From the cell containing the given text, extract its center point as [X, Y] coordinate. 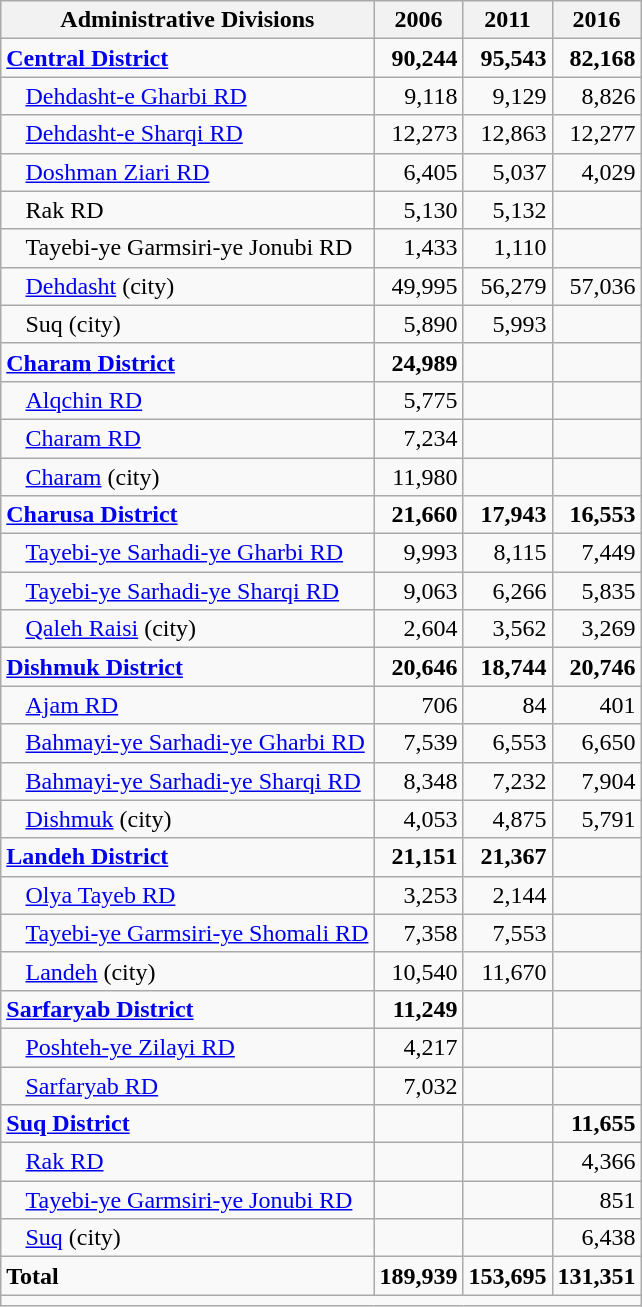
8,826 [596, 96]
706 [418, 705]
4,217 [418, 1047]
Suq District [188, 1124]
9,118 [418, 96]
Sarfaryab RD [188, 1085]
11,670 [508, 971]
7,032 [418, 1085]
7,539 [418, 743]
16,553 [596, 515]
Dehdasht (city) [188, 286]
851 [596, 1200]
7,234 [418, 438]
1,110 [508, 248]
20,646 [418, 667]
2,144 [508, 895]
131,351 [596, 1276]
Tayebi-ye Sarhadi-ye Gharbi RD [188, 553]
82,168 [596, 58]
6,438 [596, 1238]
Dishmuk District [188, 667]
4,875 [508, 819]
Qaleh Raisi (city) [188, 629]
12,277 [596, 134]
5,132 [508, 210]
5,775 [418, 400]
10,540 [418, 971]
20,746 [596, 667]
5,791 [596, 819]
Bahmayi-ye Sarhadi-ye Gharbi RD [188, 743]
Dehdasht-e Sharqi RD [188, 134]
Central District [188, 58]
4,029 [596, 172]
4,366 [596, 1162]
Tayebi-ye Garmsiri-ye Shomali RD [188, 933]
Landeh District [188, 857]
189,939 [418, 1276]
7,449 [596, 553]
18,744 [508, 667]
Total [188, 1276]
Charusa District [188, 515]
12,273 [418, 134]
5,130 [418, 210]
21,367 [508, 857]
12,863 [508, 134]
2016 [596, 20]
3,269 [596, 629]
11,249 [418, 1009]
5,993 [508, 324]
6,650 [596, 743]
Doshman Ziari RD [188, 172]
9,063 [418, 591]
7,358 [418, 933]
Tayebi-ye Sarhadi-ye Sharqi RD [188, 591]
24,989 [418, 362]
2011 [508, 20]
11,980 [418, 477]
21,660 [418, 515]
4,053 [418, 819]
2006 [418, 20]
Sarfaryab District [188, 1009]
153,695 [508, 1276]
57,036 [596, 286]
7,553 [508, 933]
Dishmuk (city) [188, 819]
9,993 [418, 553]
5,835 [596, 591]
Dehdasht-e Gharbi RD [188, 96]
3,562 [508, 629]
84 [508, 705]
Bahmayi-ye Sarhadi-ye Sharqi RD [188, 781]
21,151 [418, 857]
Landeh (city) [188, 971]
11,655 [596, 1124]
8,348 [418, 781]
401 [596, 705]
3,253 [418, 895]
1,433 [418, 248]
Charam District [188, 362]
Administrative Divisions [188, 20]
9,129 [508, 96]
8,115 [508, 553]
Olya Tayeb RD [188, 895]
6,405 [418, 172]
Poshteh-ye Zilayi RD [188, 1047]
Charam RD [188, 438]
5,890 [418, 324]
17,943 [508, 515]
7,232 [508, 781]
2,604 [418, 629]
6,266 [508, 591]
7,904 [596, 781]
56,279 [508, 286]
95,543 [508, 58]
Ajam RD [188, 705]
90,244 [418, 58]
49,995 [418, 286]
Charam (city) [188, 477]
Alqchin RD [188, 400]
6,553 [508, 743]
5,037 [508, 172]
